Determine the [x, y] coordinate at the center of the cell enclosing the given text.  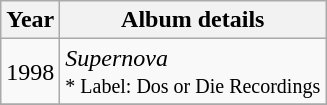
1998 [30, 72]
Year [30, 20]
Supernova* Label: Dos or Die Recordings [193, 72]
Album details [193, 20]
